Capture the cell that displays the provided text and extract its [x, y] central coordinate. 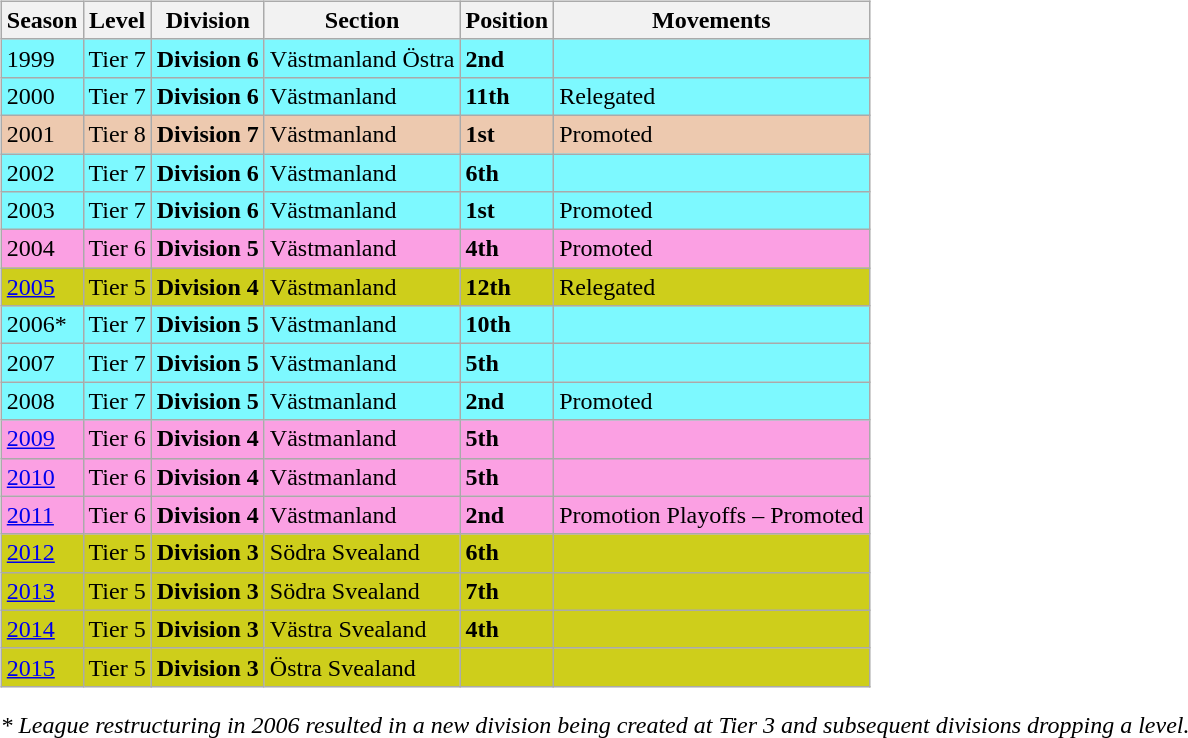
Level [117, 20]
2003 [42, 211]
11th [507, 96]
2004 [42, 249]
Promotion Playoffs – Promoted [712, 515]
Östra Svealand [362, 667]
2012 [42, 553]
Division 7 [208, 134]
Tier 8 [117, 134]
2005 [42, 287]
2009 [42, 439]
2011 [42, 515]
Västra Svealand [362, 629]
Position [507, 20]
1999 [42, 58]
Västmanland Östra [362, 58]
Section [362, 20]
12th [507, 287]
2015 [42, 667]
2006* [42, 325]
2010 [42, 477]
Season [42, 20]
2002 [42, 173]
Movements [712, 20]
Division [208, 20]
7th [507, 591]
2007 [42, 363]
2013 [42, 591]
2000 [42, 96]
2008 [42, 401]
2001 [42, 134]
2014 [42, 629]
10th [507, 325]
